Locate the cell with the specified text and output its [X, Y] center coordinate. 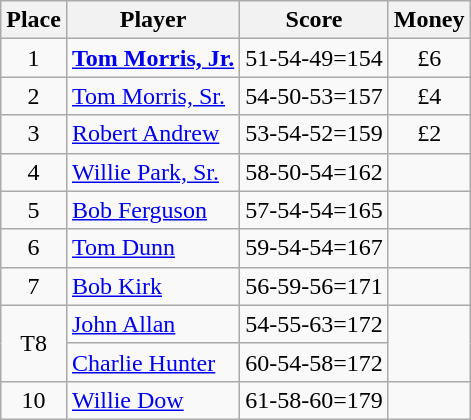
1 [34, 58]
Tom Morris, Jr. [152, 58]
54-55-63=172 [314, 324]
Money [429, 20]
60-54-58=172 [314, 362]
Willie Dow [152, 400]
T8 [34, 343]
£4 [429, 96]
£2 [429, 134]
59-54-54=167 [314, 248]
Willie Park, Sr. [152, 172]
53-54-52=159 [314, 134]
Bob Ferguson [152, 210]
Tom Morris, Sr. [152, 96]
Charlie Hunter [152, 362]
5 [34, 210]
3 [34, 134]
Robert Andrew [152, 134]
Score [314, 20]
54-50-53=157 [314, 96]
51-54-49=154 [314, 58]
7 [34, 286]
Bob Kirk [152, 286]
61-58-60=179 [314, 400]
57-54-54=165 [314, 210]
6 [34, 248]
John Allan [152, 324]
Player [152, 20]
56-59-56=171 [314, 286]
4 [34, 172]
58-50-54=162 [314, 172]
2 [34, 96]
£6 [429, 58]
Place [34, 20]
10 [34, 400]
Tom Dunn [152, 248]
